Locate the cell with the specified text and output its [X, Y] center coordinate. 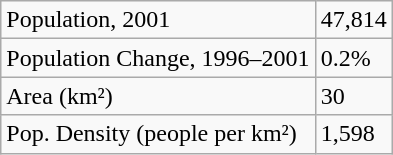
Population, 2001 [158, 20]
30 [354, 96]
Area (km²) [158, 96]
Pop. Density (people per km²) [158, 134]
0.2% [354, 58]
Population Change, 1996–2001 [158, 58]
1,598 [354, 134]
47,814 [354, 20]
